Search for the cell housing the specified text and yield its [X, Y] center coordinate. 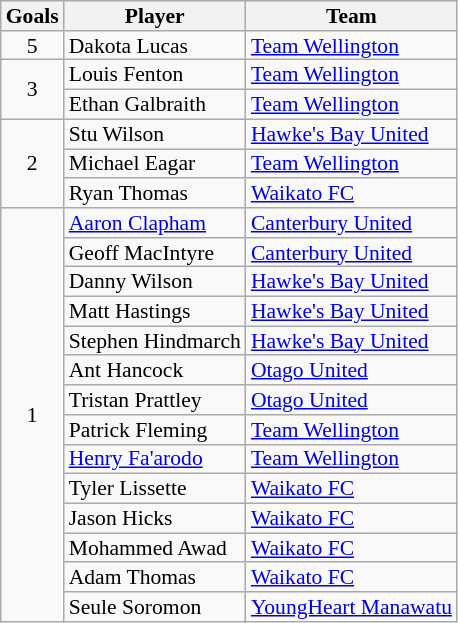
Danny Wilson [155, 282]
Player [155, 16]
Michael Eagar [155, 164]
Dakota Lucas [155, 46]
Team [352, 16]
Adam Thomas [155, 578]
5 [32, 46]
1 [32, 415]
Stu Wilson [155, 134]
Patrick Fleming [155, 430]
Jason Hicks [155, 519]
2 [32, 164]
Henry Fa'arodo [155, 459]
Seule Soromon [155, 607]
Tristan Prattley [155, 400]
Louis Fenton [155, 75]
Mohammed Awad [155, 548]
Geoff MacIntyre [155, 253]
Matt Hastings [155, 312]
Ryan Thomas [155, 193]
Aaron Clapham [155, 223]
YoungHeart Manawatu [352, 607]
Ant Hancock [155, 371]
Ethan Galbraith [155, 105]
3 [32, 90]
Stephen Hindmarch [155, 341]
Goals [32, 16]
Tyler Lissette [155, 489]
